Provide the (x, y) coordinate of the cell's center where the given text is located.  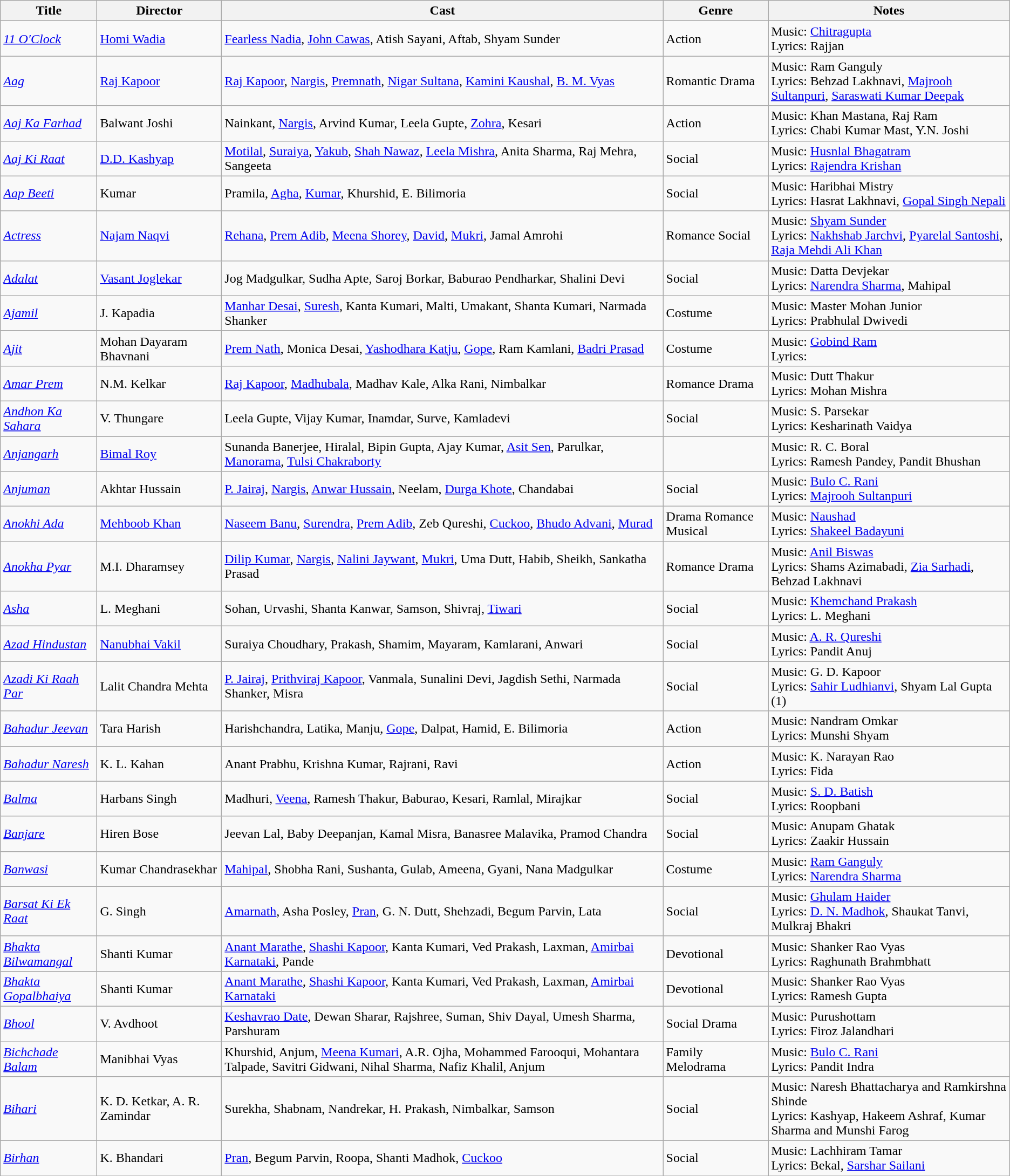
Bhakta Gopalbhaiya (49, 988)
Genre (715, 11)
Banjare (49, 834)
Leela Gupte, Vijay Kumar, Inamdar, Surve, Kamladevi (442, 419)
J. Kapadia (160, 313)
Aaj Ka Farhad (49, 123)
Amar Prem (49, 383)
Music: PurushottamLyrics: Firoz Jalandhari (889, 1024)
Music: Ram GangulyLyrics: Narendra Sharma (889, 869)
Raj Kapoor, Madhubala, Madhav Kale, Alka Rani, Nimbalkar (442, 383)
Sohan, Urvashi, Shanta Kanwar, Samson, Shivraj, Tiwari (442, 608)
Najam Naqvi (160, 236)
Pramila, Agha, Kumar, Khurshid, E. Bilimoria (442, 193)
Bihari (49, 1109)
Romance Social (715, 236)
Motilal, Suraiya, Yakub, Shah Nawaz, Leela Mishra, Anita Sharma, Raj Mehra, Sangeeta (442, 159)
Prem Nath, Monica Desai, Yashodhara Katju, Gope, Ram Kamlani, Badri Prasad (442, 348)
Music: Husnlal BhagatramLyrics: Rajendra Krishan (889, 159)
Notes (889, 11)
Birhan (49, 1159)
Mohan Dayaram Bhavnani (160, 348)
Anjangarh (49, 453)
Mehboob Khan (160, 524)
N.M. Kelkar (160, 383)
Akhtar Hussain (160, 489)
Sunanda Banerjee, Hiralal, Bipin Gupta, Ajay Kumar, Asit Sen, Parulkar, Manorama, Tulsi Chakraborty (442, 453)
K. L. Kahan (160, 764)
Cast (442, 11)
Adalat (49, 278)
Hiren Bose (160, 834)
Asha (49, 608)
Homi Wadia (160, 39)
Bhool (49, 1024)
Andhon Ka Sahara (49, 419)
Director (160, 11)
Music: Lachhiram TamarLyrics: Bekal, Sarshar Sailani (889, 1159)
D.D. Kashyap (160, 159)
Social Drama (715, 1024)
Music: NaushadLyrics: Shakeel Badayuni (889, 524)
Anjuman (49, 489)
Fearless Nadia, John Cawas, Atish Sayani, Aftab, Shyam Sunder (442, 39)
Rehana, Prem Adib, Meena Shorey, David, Mukri, Jamal Amrohi (442, 236)
Anant Marathe, Shashi Kapoor, Kanta Kumari, Ved Prakash, Laxman, Amirbai Karnataki, Pande (442, 954)
Ajamil (49, 313)
Music: Shanker Rao VyasLyrics: Ramesh Gupta (889, 988)
Music: Master Mohan JuniorLyrics: Prabhulal Dwivedi (889, 313)
Balma (49, 798)
Music: Shanker Rao VyasLyrics: Raghunath Brahmbhatt (889, 954)
Jeevan Lal, Baby Deepanjan, Kamal Misra, Banasree Malavika, Pramod Chandra (442, 834)
Music: Nandram OmkarLyrics: Munshi Shyam (889, 728)
Dilip Kumar, Nargis, Nalini Jaywant, Mukri, Uma Dutt, Habib, Sheikh, Sankatha Prasad (442, 566)
Music: Haribhai MistryLyrics: Hasrat Lakhnavi, Gopal Singh Nepali (889, 193)
Keshavrao Date, Dewan Sharar, Rajshree, Suman, Shiv Dayal, Umesh Sharma, Parshuram (442, 1024)
Music: S. D. BatishLyrics: Roopbani (889, 798)
Bahadur Naresh (49, 764)
Anokha Pyar (49, 566)
Anokhi Ada (49, 524)
Azadi Ki Raah Par (49, 686)
P. Jairaj, Nargis, Anwar Hussain, Neelam, Durga Khote, Chandabai (442, 489)
Music: Bulo C. RaniLyrics: Pandit Indra (889, 1058)
Barsat Ki Ek Raat (49, 911)
Manhar Desai, Suresh, Kanta Kumari, Malti, Umakant, Shanta Kumari, Narmada Shanker (442, 313)
Harbans Singh (160, 798)
Aap Beeti (49, 193)
Raj Kapoor, Nargis, Premnath, Nigar Sultana, Kamini Kaushal, B. M. Vyas (442, 81)
Ajit (49, 348)
Jog Madgulkar, Sudha Apte, Saroj Borkar, Baburao Pendharkar, Shalini Devi (442, 278)
Suraiya Choudhary, Prakash, Shamim, Mayaram, Kamlarani, Anwari (442, 644)
Music: Anupam GhatakLyrics: Zaakir Hussain (889, 834)
Music: A. R. QureshiLyrics: Pandit Anuj (889, 644)
Music: Ram GangulyLyrics: Behzad Lakhnavi, Majrooh Sultanpuri, Saraswati Kumar Deepak (889, 81)
Madhuri, Veena, Ramesh Thakur, Baburao, Kesari, Ramlal, Mirajkar (442, 798)
Music: Anil BiswasLyrics: Shams Azimabadi, Zia Sarhadi, Behzad Lakhnavi (889, 566)
Tara Harish (160, 728)
Music: Khemchand PrakashLyrics: L. Meghani (889, 608)
Music: Datta DevjekarLyrics: Narendra Sharma, Mahipal (889, 278)
L. Meghani (160, 608)
Music: K. Narayan RaoLyrics: Fida (889, 764)
Surekha, Shabnam, Nandrekar, H. Prakash, Nimbalkar, Samson (442, 1109)
Harishchandra, Latika, Manju, Gope, Dalpat, Hamid, E. Bilimoria (442, 728)
Music: Bulo C. RaniLyrics: Majrooh Sultanpuri (889, 489)
K. D. Ketkar, A. R. Zamindar (160, 1109)
Title (49, 11)
Music: ChitraguptaLyrics: Rajjan (889, 39)
11 O'Clock (49, 39)
Kumar (160, 193)
Manibhai Vyas (160, 1058)
Kumar Chandrasekhar (160, 869)
K. Bhandari (160, 1159)
G. Singh (160, 911)
Music: Khan Mastana, Raj RamLyrics: Chabi Kumar Mast, Y.N. Joshi (889, 123)
Bhakta Bilwamangal (49, 954)
V. Thungare (160, 419)
Anant Marathe, Shashi Kapoor, Kanta Kumari, Ved Prakash, Laxman, Amirbai Karnataki (442, 988)
Music: S. ParsekarLyrics: Kesharinath Vaidya (889, 419)
M.I. Dharamsey (160, 566)
Pran, Begum Parvin, Roopa, Shanti Madhok, Cuckoo (442, 1159)
Raj Kapoor (160, 81)
Naseem Banu, Surendra, Prem Adib, Zeb Qureshi, Cuckoo, Bhudo Advani, Murad (442, 524)
Music: Gobind RamLyrics: (889, 348)
Music: G. D. KapoorLyrics: Sahir Ludhianvi, Shyam Lal Gupta (1) (889, 686)
Amarnath, Asha Posley, Pran, G. N. Dutt, Shehzadi, Begum Parvin, Lata (442, 911)
Balwant Joshi (160, 123)
Azad Hindustan (49, 644)
V. Avdhoot (160, 1024)
Romantic Drama (715, 81)
Nainkant, Nargis, Arvind Kumar, Leela Gupte, Zohra, Kesari (442, 123)
Banwasi (49, 869)
Bimal Roy (160, 453)
Music: Dutt ThakurLyrics: Mohan Mishra (889, 383)
Aaj Ki Raat (49, 159)
Khurshid, Anjum, Meena Kumari, A.R. Ojha, Mohammed Farooqui, Mohantara Talpade, Savitri Gidwani, Nihal Sharma, Nafiz Khalil, Anjum (442, 1058)
Music: Shyam SunderLyrics: Nakhshab Jarchvi, Pyarelal Santoshi, Raja Mehdi Ali Khan (889, 236)
Nanubhai Vakil (160, 644)
Bichchade Balam (49, 1058)
Vasant Joglekar (160, 278)
Drama Romance Musical (715, 524)
Actress (49, 236)
P. Jairaj, Prithviraj Kapoor, Vanmala, Sunalini Devi, Jagdish Sethi, Narmada Shanker, Misra (442, 686)
Music: Naresh Bhattacharya and Ramkirshna ShindeLyrics: Kashyap, Hakeem Ashraf, Kumar Sharma and Munshi Farog (889, 1109)
Aag (49, 81)
Mahipal, Shobha Rani, Sushanta, Gulab, Ameena, Gyani, Nana Madgulkar (442, 869)
Family Melodrama (715, 1058)
Anant Prabhu, Krishna Kumar, Rajrani, Ravi (442, 764)
Bahadur Jeevan (49, 728)
Music: Ghulam HaiderLyrics: D. N. Madhok, Shaukat Tanvi, Mulkraj Bhakri (889, 911)
Lalit Chandra Mehta (160, 686)
Music: R. C. BoralLyrics: Ramesh Pandey, Pandit Bhushan (889, 453)
